Detect which cell encompasses the target text, then output its (x, y) center coordinate. 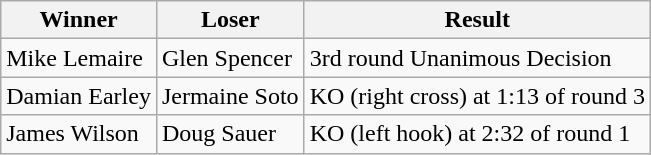
Winner (79, 20)
Result (477, 20)
3rd round Unanimous Decision (477, 58)
Jermaine Soto (230, 96)
Doug Sauer (230, 134)
James Wilson (79, 134)
KO (right cross) at 1:13 of round 3 (477, 96)
Loser (230, 20)
KO (left hook) at 2:32 of round 1 (477, 134)
Mike Lemaire (79, 58)
Glen Spencer (230, 58)
Damian Earley (79, 96)
